Detect which cell encompasses the target text, then output its [X, Y] center coordinate. 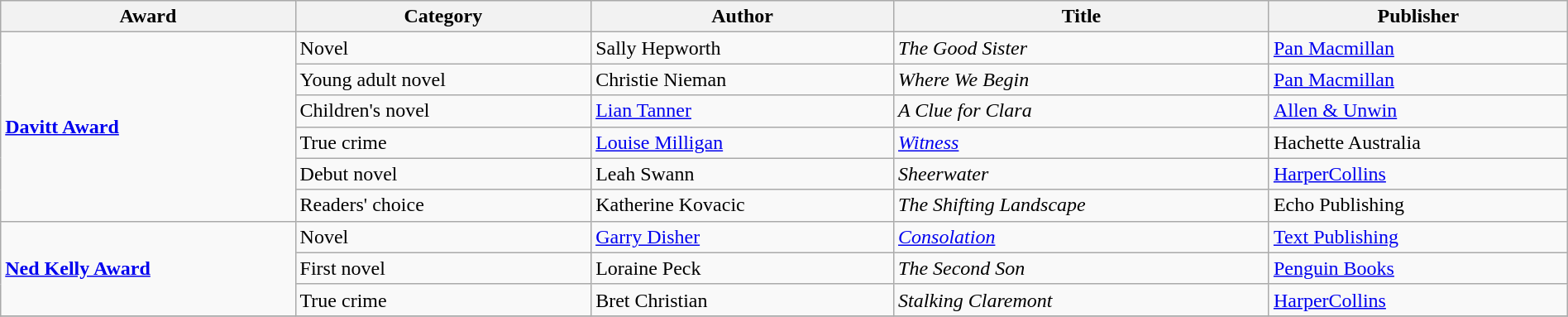
Sally Hepworth [743, 48]
Young adult novel [443, 79]
Sheerwater [1082, 174]
The Shifting Landscape [1082, 205]
Lian Tanner [743, 111]
Children's novel [443, 111]
Allen & Unwin [1417, 111]
Witness [1082, 142]
Bret Christian [743, 300]
Katherine Kovacic [743, 205]
Author [743, 17]
Where We Begin [1082, 79]
Penguin Books [1417, 268]
Debut novel [443, 174]
Publisher [1417, 17]
Davitt Award [148, 127]
The Good Sister [1082, 48]
Award [148, 17]
Loraine Peck [743, 268]
Title [1082, 17]
A Clue for Clara [1082, 111]
Echo Publishing [1417, 205]
Readers' choice [443, 205]
Garry Disher [743, 237]
The Second Son [1082, 268]
Hachette Australia [1417, 142]
Ned Kelly Award [148, 268]
Stalking Claremont [1082, 300]
Louise Milligan [743, 142]
Leah Swann [743, 174]
Consolation [1082, 237]
Category [443, 17]
Text Publishing [1417, 237]
Christie Nieman [743, 79]
First novel [443, 268]
